Detect which cell encompasses the target text, then output its [X, Y] center coordinate. 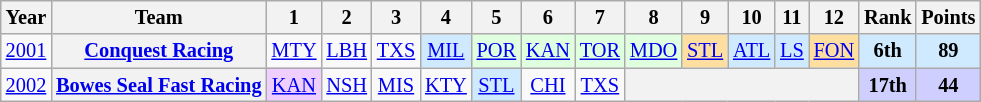
9 [705, 17]
LBH [346, 51]
MIL [446, 51]
LS [792, 51]
44 [948, 85]
MTY [294, 51]
FON [834, 51]
12 [834, 17]
Rank [888, 17]
2001 [26, 51]
10 [752, 17]
8 [654, 17]
6th [888, 51]
2002 [26, 85]
5 [496, 17]
4 [446, 17]
ATL [752, 51]
6 [548, 17]
89 [948, 51]
CHI [548, 85]
3 [396, 17]
2 [346, 17]
POR [496, 51]
17th [888, 85]
Bowes Seal Fast Racing [158, 85]
MDO [654, 51]
TOR [600, 51]
KTY [446, 85]
Conquest Racing [158, 51]
Team [158, 17]
7 [600, 17]
Points [948, 17]
Year [26, 17]
MIS [396, 85]
11 [792, 17]
1 [294, 17]
NSH [346, 85]
